From the cell containing the given text, extract its center point as (x, y) coordinate. 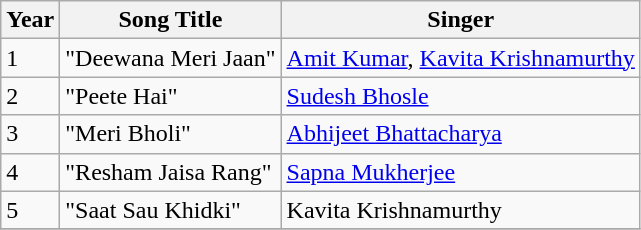
"Saat Sau Khidki" (170, 210)
3 (30, 134)
"Meri Bholi" (170, 134)
"Deewana Meri Jaan" (170, 58)
Amit Kumar, Kavita Krishnamurthy (460, 58)
Kavita Krishnamurthy (460, 210)
Sapna Mukherjee (460, 172)
5 (30, 210)
"Peete Hai" (170, 96)
Singer (460, 20)
Year (30, 20)
Abhijeet Bhattacharya (460, 134)
2 (30, 96)
Song Title (170, 20)
1 (30, 58)
Sudesh Bhosle (460, 96)
4 (30, 172)
"Resham Jaisa Rang" (170, 172)
